Determine the [x, y] coordinate at the center of the cell enclosing the given text.  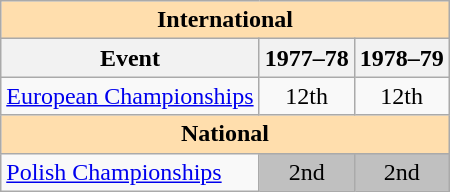
Event [130, 58]
European Championships [130, 96]
Polish Championships [130, 172]
International [225, 20]
1978–79 [402, 58]
National [225, 134]
1977–78 [306, 58]
